Provide the (X, Y) coordinate of the cell's center where the given text is located.  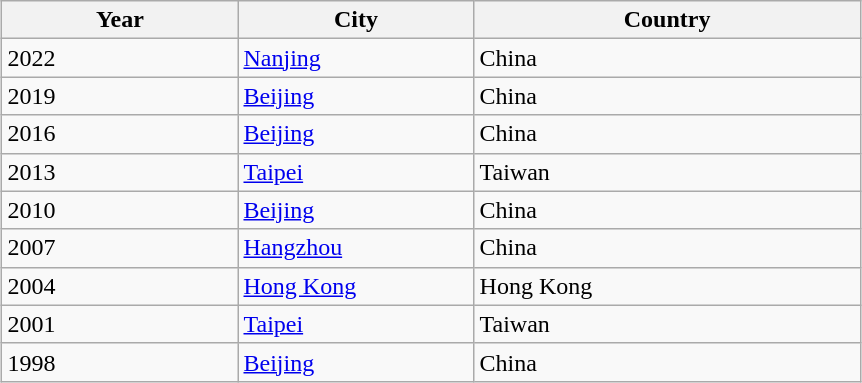
Country (667, 20)
2001 (120, 324)
City (356, 20)
2016 (120, 134)
2007 (120, 248)
2019 (120, 96)
2013 (120, 172)
2010 (120, 210)
2022 (120, 58)
Year (120, 20)
Hangzhou (356, 248)
Nanjing (356, 58)
2004 (120, 286)
1998 (120, 362)
